Search for the cell housing the specified text and yield its (X, Y) center coordinate. 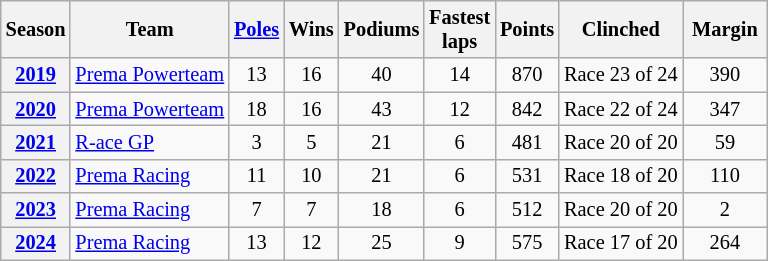
390 (726, 75)
Podiums (382, 29)
Fastest laps (460, 29)
43 (382, 109)
110 (726, 176)
2019 (36, 75)
512 (527, 210)
Season (36, 29)
575 (527, 243)
531 (527, 176)
Poles (256, 29)
40 (382, 75)
5 (312, 142)
3 (256, 142)
347 (726, 109)
R-ace GP (150, 142)
11 (256, 176)
59 (726, 142)
2023 (36, 210)
2022 (36, 176)
Race 18 of 20 (620, 176)
10 (312, 176)
Race 23 of 24 (620, 75)
9 (460, 243)
Race 22 of 24 (620, 109)
842 (527, 109)
14 (460, 75)
Margin (726, 29)
Race 17 of 20 (620, 243)
2021 (36, 142)
2 (726, 210)
481 (527, 142)
2020 (36, 109)
25 (382, 243)
2024 (36, 243)
264 (726, 243)
Points (527, 29)
Clinched (620, 29)
870 (527, 75)
Team (150, 29)
Wins (312, 29)
